Return [x, y] of the center of cell containing provided text 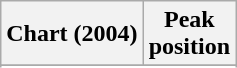
Peak position [189, 34]
Chart (2004) [72, 34]
